Return (X, Y) of the center of cell containing provided text 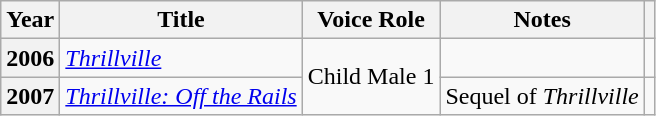
Year (30, 20)
Thrillville (181, 58)
Thrillville: Off the Rails (181, 96)
Notes (542, 20)
Voice Role (371, 20)
Sequel of Thrillville (542, 96)
Child Male 1 (371, 77)
2007 (30, 96)
2006 (30, 58)
Title (181, 20)
